Return [x, y] of the center of cell containing provided text 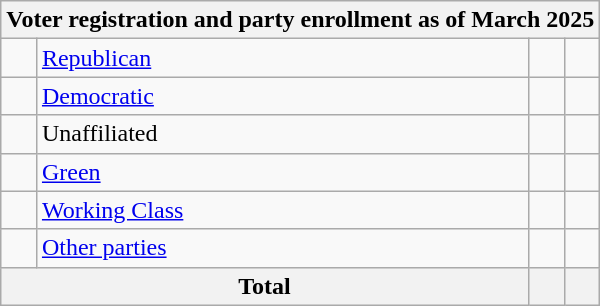
Voter registration and party enrollment as of March 2025 [300, 20]
Green [282, 172]
Republican [282, 58]
Democratic [282, 96]
Total [265, 286]
Other parties [282, 248]
Working Class [282, 210]
Unaffiliated [282, 134]
